Search for the cell housing the specified text and yield its (x, y) center coordinate. 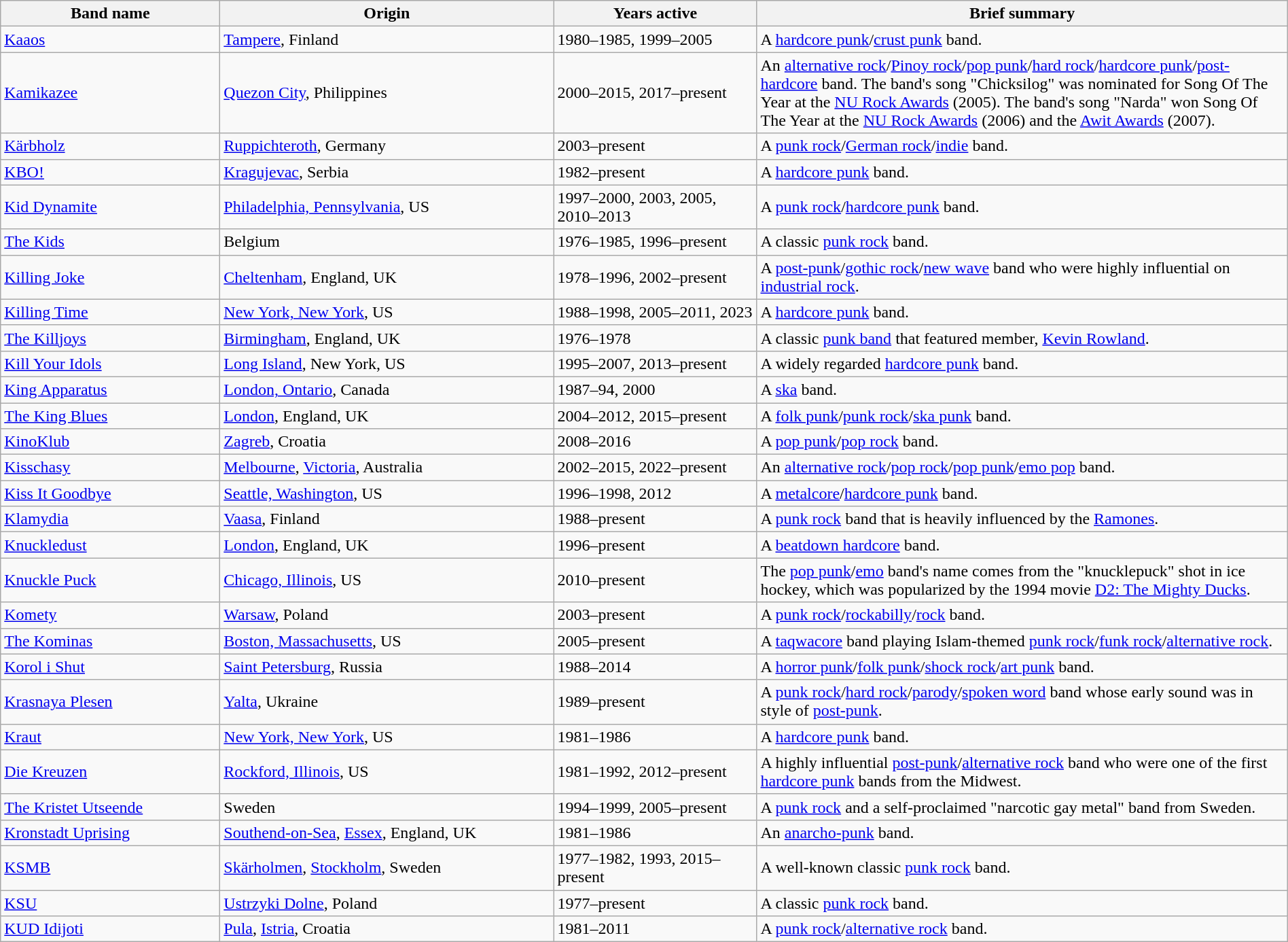
Brief summary (1022, 14)
A horror punk/folk punk/shock rock/art punk band. (1022, 667)
1989–present (655, 701)
A classic punk band that featured member, Kevin Rowland. (1022, 338)
A punk rock/hard rock/parody/spoken word band whose early sound was in style of post-punk. (1022, 701)
Cheltenham, England, UK (387, 277)
1981–1992, 2012–present (655, 772)
Chicago, Illinois, US (387, 580)
A well-known classic punk rock band. (1022, 867)
Kronstadt Uprising (110, 833)
A punk rock/alternative rock band. (1022, 929)
The King Blues (110, 415)
An alternative rock/pop rock/pop punk/emo pop band. (1022, 468)
KSU (110, 903)
Knuckle Puck (110, 580)
A punk rock/rockabilly/rock band. (1022, 615)
1988–present (655, 519)
The Killjoys (110, 338)
Kärbholz (110, 146)
1977–1982, 1993, 2015–present (655, 867)
Krasnaya Plesen (110, 701)
London, Ontario, Canada (387, 389)
1976–1978 (655, 338)
1987–94, 2000 (655, 389)
A ska band. (1022, 389)
Kid Dynamite (110, 207)
1980–1985, 1999–2005 (655, 39)
1977–present (655, 903)
Tampere, Finland (387, 39)
Birmingham, England, UK (387, 338)
Korol i Shut (110, 667)
Kisschasy (110, 468)
The pop punk/emo band's name comes from the "knucklepuck" shot in ice hockey, which was popularized by the 1994 movie D2: The Mighty Ducks. (1022, 580)
Warsaw, Poland (387, 615)
2000–2015, 2017–present (655, 92)
Rockford, Illinois, US (387, 772)
Kaaos (110, 39)
Kiss It Goodbye (110, 493)
2005–present (655, 641)
Die Kreuzen (110, 772)
Saint Petersburg, Russia (387, 667)
A hardcore punk/crust punk band. (1022, 39)
Sweden (387, 807)
1976–1985, 1996–present (655, 242)
1996–1998, 2012 (655, 493)
1981–2011 (655, 929)
2008–2016 (655, 442)
Skärholmen, Stockholm, Sweden (387, 867)
Long Island, New York, US (387, 364)
Knuckledust (110, 545)
Zagreb, Croatia (387, 442)
Kamikazee (110, 92)
Boston, Massachusetts, US (387, 641)
The Kominas (110, 641)
Ruppichteroth, Germany (387, 146)
A taqwacore band playing Islam-themed punk rock/funk rock/alternative rock. (1022, 641)
A pop punk/pop rock band. (1022, 442)
The Kristet Utseende (110, 807)
Origin (387, 14)
Philadelphia, Pennsylvania, US (387, 207)
Belgium (387, 242)
Melbourne, Victoria, Australia (387, 468)
Vaasa, Finland (387, 519)
A metalcore/hardcore punk band. (1022, 493)
2010–present (655, 580)
KinoKlub (110, 442)
KSMB (110, 867)
1995–2007, 2013–present (655, 364)
A punk rock band that is heavily influenced by the Ramones. (1022, 519)
KBO! (110, 172)
Seattle, Washington, US (387, 493)
1988–2014 (655, 667)
2004–2012, 2015–present (655, 415)
A folk punk/punk rock/ska punk band. (1022, 415)
2002–2015, 2022–present (655, 468)
Klamydia (110, 519)
Komety (110, 615)
1988–1998, 2005–2011, 2023 (655, 312)
Killing Joke (110, 277)
A beatdown hardcore band. (1022, 545)
1994–1999, 2005–present (655, 807)
Southend-on-Sea, Essex, England, UK (387, 833)
A widely regarded hardcore punk band. (1022, 364)
KUD Idijoti (110, 929)
A punk rock/hardcore punk band. (1022, 207)
A punk rock and a self-proclaimed "narcotic gay metal" band from Sweden. (1022, 807)
Quezon City, Philippines (387, 92)
Yalta, Ukraine (387, 701)
Killing Time (110, 312)
Kragujevac, Serbia (387, 172)
King Apparatus (110, 389)
A highly influential post-punk/alternative rock band who were one of the first hardcore punk bands from the Midwest. (1022, 772)
Years active (655, 14)
A post-punk/gothic rock/new wave band who were highly influential on industrial rock. (1022, 277)
Pula, Istria, Croatia (387, 929)
1996–present (655, 545)
1982–present (655, 172)
Band name (110, 14)
1997–2000, 2003, 2005, 2010–2013 (655, 207)
Kill Your Idols (110, 364)
Ustrzyki Dolne, Poland (387, 903)
1978–1996, 2002–present (655, 277)
Kraut (110, 737)
An anarcho-punk band. (1022, 833)
A punk rock/German rock/indie band. (1022, 146)
The Kids (110, 242)
